For the text-containing cell, return its midpoint in (x, y) coordinate format. 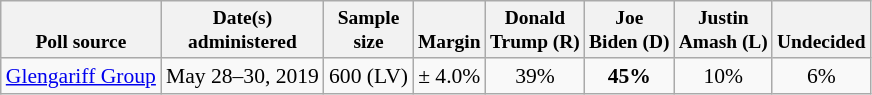
6% (821, 76)
Poll source (81, 30)
DonaldTrump (R) (534, 30)
Margin (449, 30)
JustinAmash (L) (723, 30)
JoeBiden (D) (629, 30)
± 4.0% (449, 76)
May 28–30, 2019 (242, 76)
Samplesize (368, 30)
39% (534, 76)
45% (629, 76)
600 (LV) (368, 76)
Date(s)administered (242, 30)
Undecided (821, 30)
Glengariff Group (81, 76)
10% (723, 76)
